Capture the cell that displays the provided text and extract its (X, Y) central coordinate. 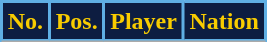
Player (144, 22)
No. (26, 22)
Pos. (76, 22)
Nation (224, 22)
